Provide the (X, Y) coordinate of the cell's center where the given text is located.  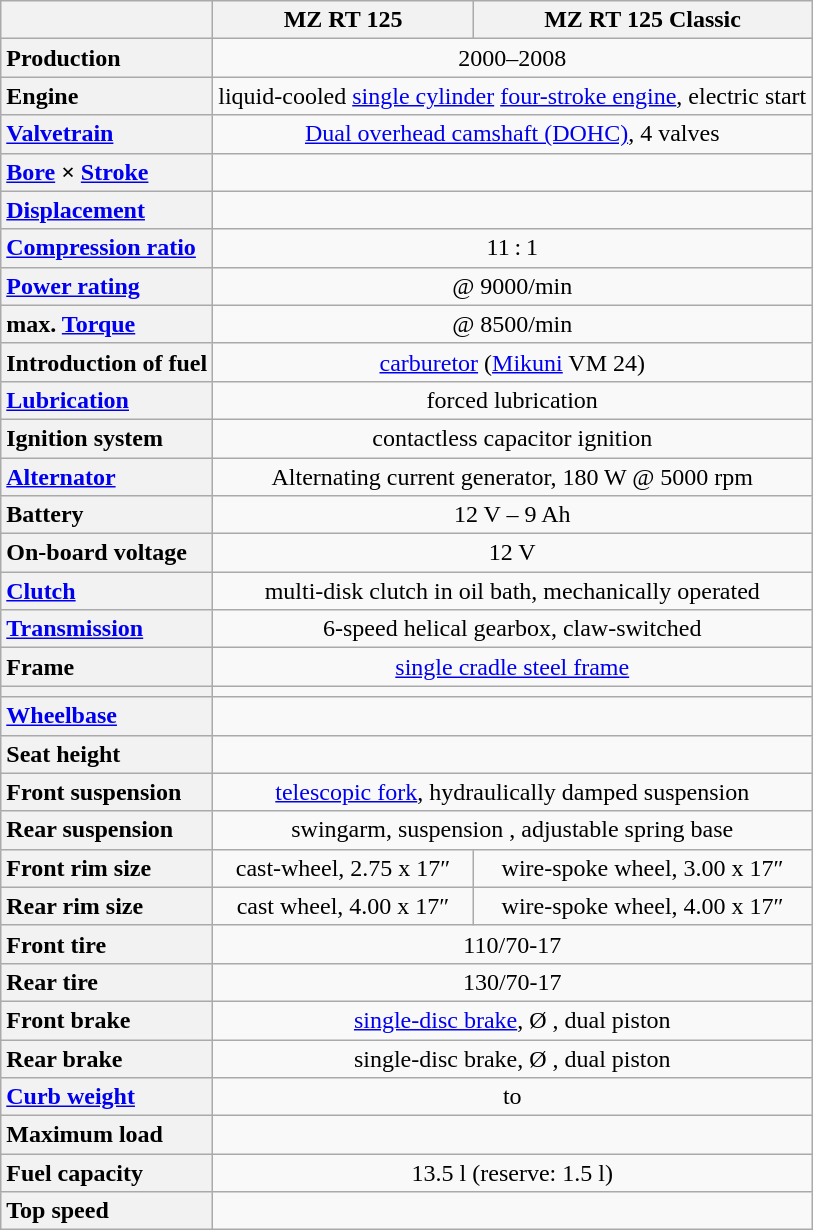
cast-wheel, 2.75 x 17″ (344, 868)
Front rim size (107, 868)
130/70-17 (512, 982)
Rear suspension (107, 830)
Displacement (107, 210)
Alternating current generator, 180 W @ 5000 rpm (512, 477)
Production (107, 58)
cast wheel, 4.00 x 17″ (344, 906)
forced lubrication (512, 400)
MZ RT 125 (344, 20)
Rear tire (107, 982)
Bore × Stroke (107, 172)
Engine (107, 96)
telescopic fork, hydraulically damped suspension (512, 792)
Alternator (107, 477)
Lubrication (107, 400)
Front suspension (107, 792)
Rear brake (107, 1059)
6-speed helical gearbox, claw-switched (512, 629)
Top speed (107, 1211)
Curb weight (107, 1097)
Seat height (107, 754)
single cradle steel frame (512, 667)
wire-spoke wheel, 4.00 x 17″ (642, 906)
Front tire (107, 944)
On-board voltage (107, 553)
max. Torque (107, 324)
multi-disk clutch in oil bath, mechanically operated (512, 591)
Rear rim size (107, 906)
Valvetrain (107, 134)
Front brake (107, 1020)
Battery (107, 515)
contactless capacitor ignition (512, 438)
to (512, 1097)
Dual overhead camshaft (DOHC), 4 valves (512, 134)
13.5 l (reserve: 1.5 l) (512, 1173)
Power rating (107, 286)
Ignition system (107, 438)
Transmission (107, 629)
MZ RT 125 Classic (642, 20)
carburetor (Mikuni VM 24) (512, 362)
swingarm, suspension , adjustable spring base (512, 830)
@ 9000/min (512, 286)
Clutch (107, 591)
Maximum load (107, 1135)
liquid-cooled single cylinder four-stroke engine, electric start (512, 96)
Frame (107, 667)
Wheelbase (107, 716)
@ 8500/min (512, 324)
Fuel capacity (107, 1173)
2000–2008 (512, 58)
11 : 1 (512, 248)
12 V (512, 553)
12 V – 9 Ah (512, 515)
wire-spoke wheel, 3.00 x 17″ (642, 868)
Compression ratio (107, 248)
Introduction of fuel (107, 362)
110/70-17 (512, 944)
